Search for the cell housing the specified text and yield its [x, y] center coordinate. 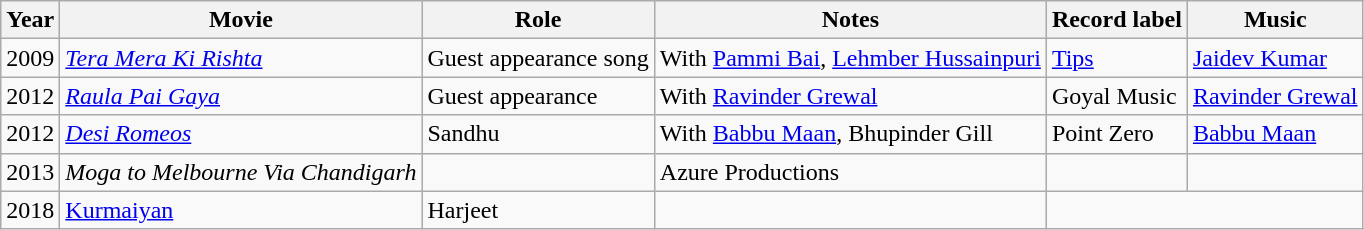
2018 [30, 210]
Role [538, 20]
Moga to Melbourne Via Chandigarh [241, 172]
With Babbu Maan, Bhupinder Gill [850, 134]
Azure Productions [850, 172]
Guest appearance [538, 96]
With Pammi Bai, Lehmber Hussainpuri [850, 58]
Jaidev Kumar [1275, 58]
Raula Pai Gaya [241, 96]
2009 [30, 58]
Notes [850, 20]
Tips [1116, 58]
Record label [1116, 20]
Ravinder Grewal [1275, 96]
Tera Mera Ki Rishta [241, 58]
Sandhu [538, 134]
Goyal Music [1116, 96]
Movie [241, 20]
Music [1275, 20]
2013 [30, 172]
Babbu Maan [1275, 134]
Harjeet [538, 210]
Point Zero [1116, 134]
Year [30, 20]
With Ravinder Grewal [850, 96]
Desi Romeos [241, 134]
Kurmaiyan [241, 210]
Guest appearance song [538, 58]
